Find where the given text appears and provide that cell's center as (X, Y) coordinate. 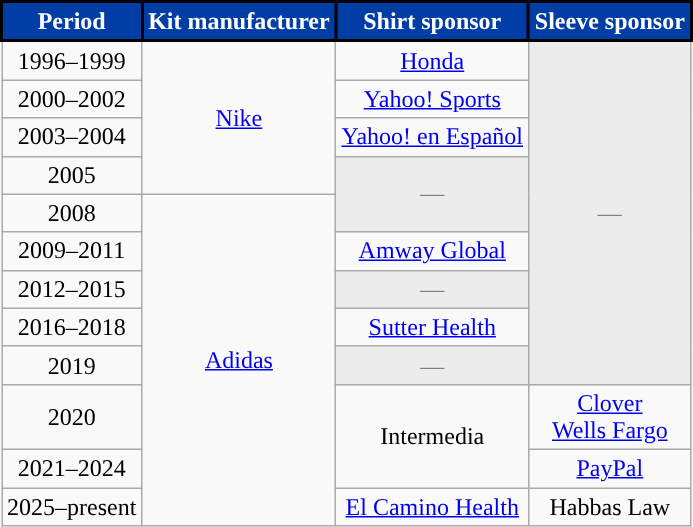
2005 (72, 175)
Adidas (239, 360)
CloverWells Fargo (610, 416)
2019 (72, 365)
2008 (72, 213)
2009–2011 (72, 251)
Kit manufacturer (239, 22)
Sleeve sponsor (610, 22)
Yahoo! Sports (432, 99)
2016–2018 (72, 327)
El Camino Health (432, 507)
2021–2024 (72, 468)
2000–2002 (72, 99)
2020 (72, 416)
Honda (432, 60)
2025–present (72, 507)
Intermedia (432, 436)
Shirt sponsor (432, 22)
Sutter Health (432, 327)
PayPal (610, 468)
Period (72, 22)
Amway Global (432, 251)
Habbas Law (610, 507)
Yahoo! en Español (432, 137)
2003–2004 (72, 137)
1996–1999 (72, 60)
2012–2015 (72, 289)
Nike (239, 118)
